Find where the given text appears and provide that cell's center as [X, Y] coordinate. 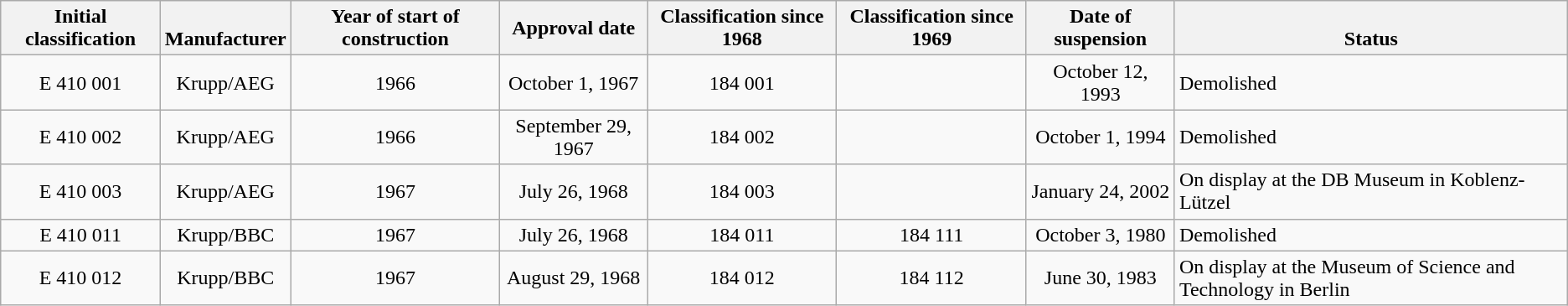
184 003 [742, 191]
Classification since 1969 [931, 29]
June 30, 1983 [1101, 278]
184 011 [742, 235]
September 29, 1967 [574, 137]
October 1, 1967 [574, 82]
Year of start of construction [395, 29]
Initial classification [80, 29]
October 12, 1993 [1101, 82]
184 002 [742, 137]
January 24, 2002 [1101, 191]
E 410 003 [80, 191]
E 410 011 [80, 235]
October 1, 1994 [1101, 137]
E 410 001 [80, 82]
E 410 012 [80, 278]
184 111 [931, 235]
Date of suspension [1101, 29]
Classification since 1968 [742, 29]
E 410 002 [80, 137]
August 29, 1968 [574, 278]
184 001 [742, 82]
On display at the DB Museum in Koblenz-Lützel [1370, 191]
184 012 [742, 278]
184 112 [931, 278]
October 3, 1980 [1101, 235]
Approval date [574, 29]
Status [1370, 29]
Manufacturer [225, 29]
On display at the Museum of Science and Technology in Berlin [1370, 278]
